Locate the cell with the specified text and output its (x, y) center coordinate. 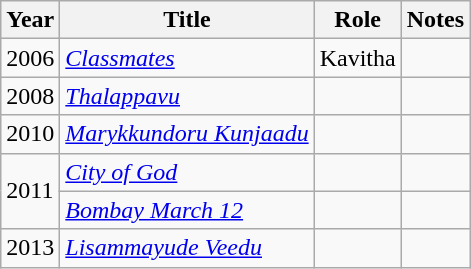
2010 (30, 134)
2013 (30, 248)
Kavitha (358, 58)
2006 (30, 58)
Thalappavu (187, 96)
Marykkundoru Kunjaadu (187, 134)
Role (358, 20)
Lisammayude Veedu (187, 248)
Year (30, 20)
Classmates (187, 58)
Bombay March 12 (187, 210)
2011 (30, 191)
Notes (435, 20)
2008 (30, 96)
Title (187, 20)
City of God (187, 172)
